Return the [X, Y] coordinate for the center point of the cell that contains the specified text.  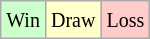
Win [24, 20]
Draw [72, 20]
Loss [126, 20]
